Capture the cell that displays the provided text and extract its [X, Y] central coordinate. 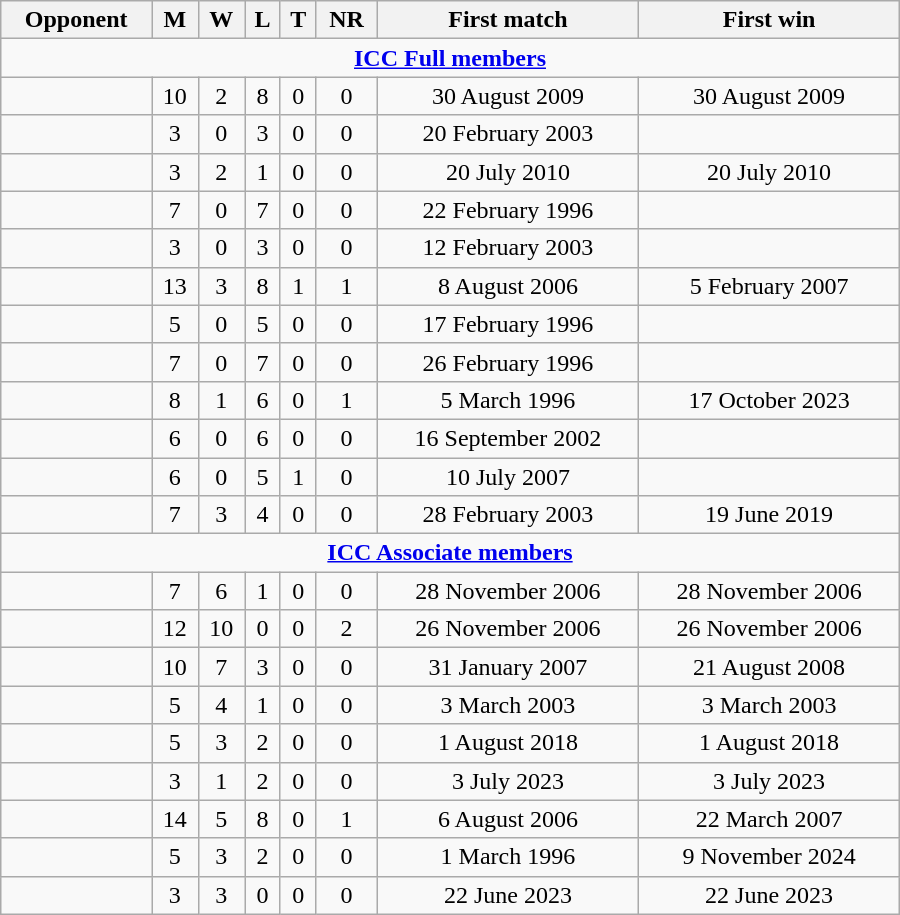
20 February 2003 [508, 134]
L [262, 20]
5 February 2007 [769, 286]
17 February 1996 [508, 324]
21 August 2008 [769, 667]
Opponent [76, 20]
NR [346, 20]
ICC Full members [450, 58]
W [221, 20]
M [175, 20]
8 August 2006 [508, 286]
12 February 2003 [508, 248]
ICC Associate members [450, 553]
12 [175, 629]
22 February 1996 [508, 210]
T [298, 20]
19 June 2019 [769, 515]
1 March 1996 [508, 857]
9 November 2024 [769, 857]
22 March 2007 [769, 819]
26 February 1996 [508, 362]
16 September 2002 [508, 438]
6 August 2006 [508, 819]
5 March 1996 [508, 400]
28 February 2003 [508, 515]
First match [508, 20]
13 [175, 286]
17 October 2023 [769, 400]
10 July 2007 [508, 477]
14 [175, 819]
First win [769, 20]
31 January 2007 [508, 667]
